Scan for the cell matching the given text and deliver its (X, Y) coordinate at center. 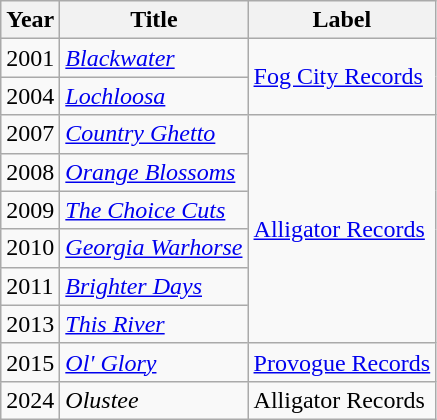
Ol' Glory (154, 362)
2011 (30, 286)
Orange Blossoms (154, 172)
Label (342, 20)
2008 (30, 172)
Year (30, 20)
Fog City Records (342, 77)
Title (154, 20)
2024 (30, 400)
2004 (30, 96)
Olustee (154, 400)
Brighter Days (154, 286)
Provogue Records (342, 362)
Blackwater (154, 58)
Georgia Warhorse (154, 248)
The Choice Cuts (154, 210)
2007 (30, 134)
Lochloosa (154, 96)
2009 (30, 210)
2013 (30, 324)
2015 (30, 362)
This River (154, 324)
2010 (30, 248)
Country Ghetto (154, 134)
2001 (30, 58)
